Scan for the cell matching the given text and deliver its [X, Y] coordinate at center. 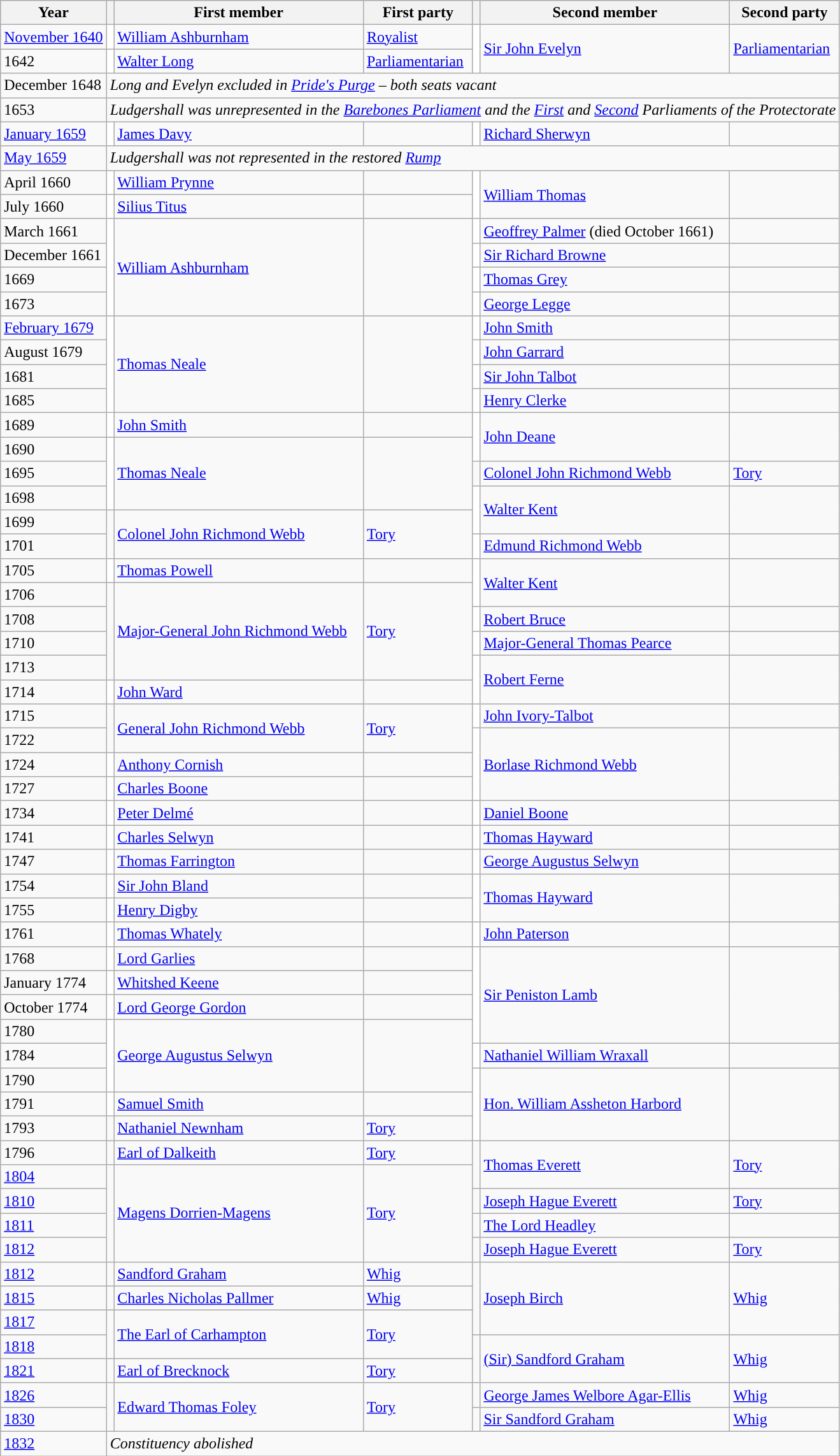
1734 [53, 813]
1710 [53, 643]
Thomas Farrington [239, 861]
December 1648 [53, 85]
Richard Sherwyn [605, 134]
Joseph Birch [605, 1298]
1810 [53, 1201]
Thomas Whately [239, 934]
Sir Richard Browne [605, 255]
Nathaniel Newnham [239, 1128]
Lord Garlies [239, 958]
Peter Delmé [239, 813]
Magens Dorrien-Magens [239, 1213]
1830 [53, 1419]
1689 [53, 425]
1701 [53, 546]
July 1660 [53, 206]
April 1660 [53, 182]
Geoffrey Palmer (died October 1661) [605, 231]
1699 [53, 522]
Thomas Everett [605, 1165]
1681 [53, 377]
Hon. William Assheton Harbord [605, 1104]
1754 [53, 886]
1796 [53, 1153]
Anthony Cornish [239, 765]
William Prynne [239, 182]
1690 [53, 449]
1780 [53, 1031]
Sir John Bland [239, 886]
1790 [53, 1080]
1669 [53, 279]
1713 [53, 667]
Second member [605, 13]
Ludgershall was not represented in the restored Rump [473, 158]
Sir Peniston Lamb [605, 995]
Henry Clerke [605, 401]
Borlase Richmond Webb [605, 765]
George Legge [605, 304]
Daniel Boone [605, 813]
Thomas Powell [239, 570]
October 1774 [53, 1007]
1714 [53, 691]
Sir John Talbot [605, 377]
John Garrard [605, 352]
December 1661 [53, 255]
1818 [53, 1346]
1761 [53, 934]
Major-General Thomas Pearce [605, 643]
John Ward [239, 691]
Robert Bruce [605, 619]
1698 [53, 498]
Sandford Graham [239, 1274]
1741 [53, 837]
1747 [53, 861]
Earl of Brecknock [239, 1371]
1706 [53, 595]
Second party [785, 13]
Earl of Dalkeith [239, 1153]
The Lord Headley [605, 1225]
Long and Evelyn excluded in Pride's Purge – both seats vacant [473, 85]
First party [418, 13]
1708 [53, 619]
1755 [53, 910]
Edward Thomas Foley [239, 1407]
Lord George Gordon [239, 1007]
1793 [53, 1128]
1695 [53, 473]
General John Richmond Webb [239, 728]
Constituency abolished [473, 1443]
1653 [53, 110]
March 1661 [53, 231]
John Deane [605, 437]
January 1774 [53, 983]
1768 [53, 958]
1715 [53, 716]
January 1659 [53, 134]
February 1679 [53, 328]
William Thomas [605, 194]
1642 [53, 61]
Nathaniel William Wraxall [605, 1055]
Sir Sandford Graham [605, 1419]
1832 [53, 1443]
November 1640 [53, 37]
1705 [53, 570]
1727 [53, 789]
1811 [53, 1225]
Royalist [418, 37]
Year [53, 13]
John Ivory-Talbot [605, 716]
Robert Ferne [605, 679]
1784 [53, 1055]
George James Welbore Agar-Ellis [605, 1395]
John Paterson [605, 934]
Charles Boone [239, 789]
1821 [53, 1371]
Henry Digby [239, 910]
1804 [53, 1177]
The Earl of Carhampton [239, 1334]
James Davy [239, 134]
1722 [53, 740]
Sir John Evelyn [605, 49]
1791 [53, 1104]
Edmund Richmond Webb [605, 546]
Silius Titus [239, 206]
May 1659 [53, 158]
1826 [53, 1395]
1673 [53, 304]
(Sir) Sandford Graham [605, 1359]
Charles Selwyn [239, 837]
Thomas Grey [605, 279]
1817 [53, 1322]
Walter Long [239, 61]
Whitshed Keene [239, 983]
1724 [53, 765]
First member [239, 13]
1815 [53, 1298]
Charles Nicholas Pallmer [239, 1298]
Major-General John Richmond Webb [239, 631]
August 1679 [53, 352]
1685 [53, 401]
Ludgershall was unrepresented in the Barebones Parliament and the First and Second Parliaments of the Protectorate [473, 110]
Samuel Smith [239, 1104]
